Detect which cell encompasses the target text, then output its [x, y] center coordinate. 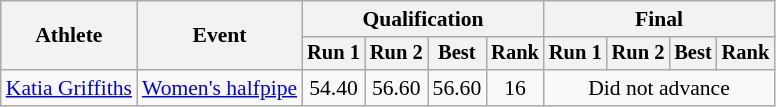
Katia Griffiths [69, 88]
Did not advance [659, 88]
Women's halfpipe [220, 88]
16 [515, 88]
Final [659, 19]
Athlete [69, 36]
54.40 [334, 88]
Qualification [423, 19]
Event [220, 36]
